Search for the cell housing the specified text and yield its [x, y] center coordinate. 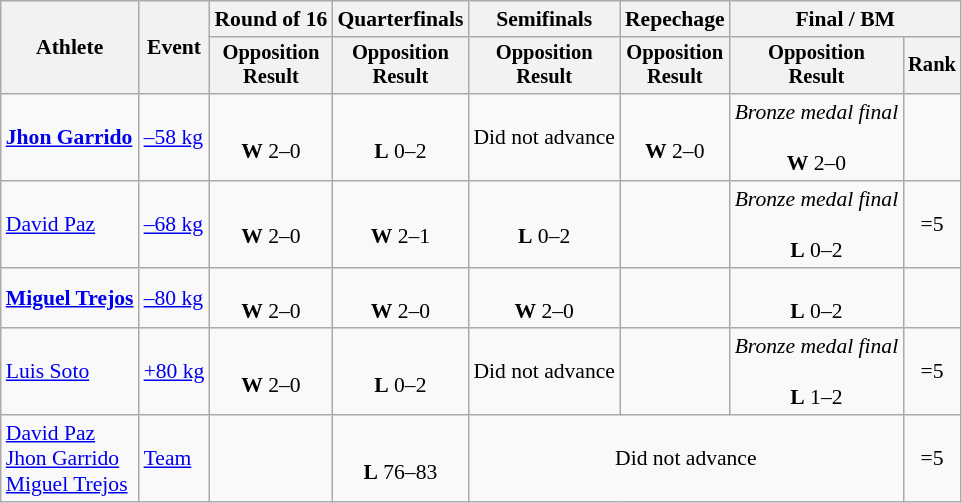
–68 kg [174, 224]
Team [174, 458]
Repechage [675, 19]
Event [174, 48]
–58 kg [174, 138]
David PazJhon GarridoMiguel Trejos [70, 458]
Quarterfinals [400, 19]
Athlete [70, 48]
Bronze medal finalL 0–2 [817, 224]
–80 kg [174, 298]
W 2–1 [400, 224]
Final / BM [846, 19]
Round of 16 [270, 19]
Semifinals [544, 19]
L 76–83 [400, 458]
Rank [932, 66]
Luis Soto [70, 372]
Bronze medal finalW 2–0 [817, 138]
David Paz [70, 224]
Miguel Trejos [70, 298]
Jhon Garrido [70, 138]
Bronze medal finalL 1–2 [817, 372]
+80 kg [174, 372]
